Return [x, y] of the center of cell containing provided text 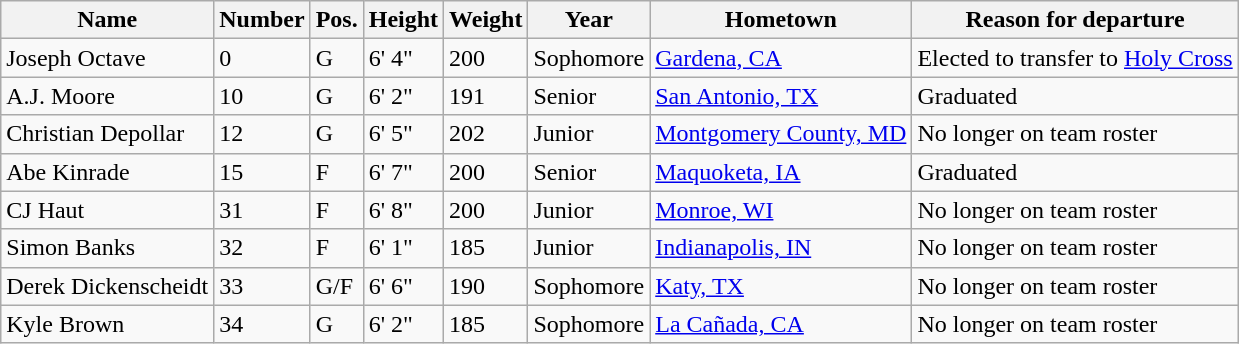
San Antonio, TX [781, 96]
Name [108, 20]
Simon Banks [108, 248]
Maquoketa, IA [781, 172]
A.J. Moore [108, 96]
6' 6" [403, 286]
Reason for departure [1075, 20]
6' 1" [403, 248]
0 [262, 58]
Kyle Brown [108, 324]
190 [486, 286]
Montgomery County, MD [781, 134]
202 [486, 134]
34 [262, 324]
31 [262, 210]
Pos. [336, 20]
Height [403, 20]
12 [262, 134]
15 [262, 172]
Number [262, 20]
6' 8" [403, 210]
G/F [336, 286]
Year [589, 20]
Katy, TX [781, 286]
6' 7" [403, 172]
6' 4" [403, 58]
191 [486, 96]
Gardena, CA [781, 58]
La Cañada, CA [781, 324]
10 [262, 96]
Joseph Octave [108, 58]
Elected to transfer to Holy Cross [1075, 58]
Christian Depollar [108, 134]
Monroe, WI [781, 210]
Derek Dickenscheidt [108, 286]
Indianapolis, IN [781, 248]
32 [262, 248]
33 [262, 286]
CJ Haut [108, 210]
6' 5" [403, 134]
Weight [486, 20]
Abe Kinrade [108, 172]
Hometown [781, 20]
